Capture the cell that displays the provided text and extract its [x, y] central coordinate. 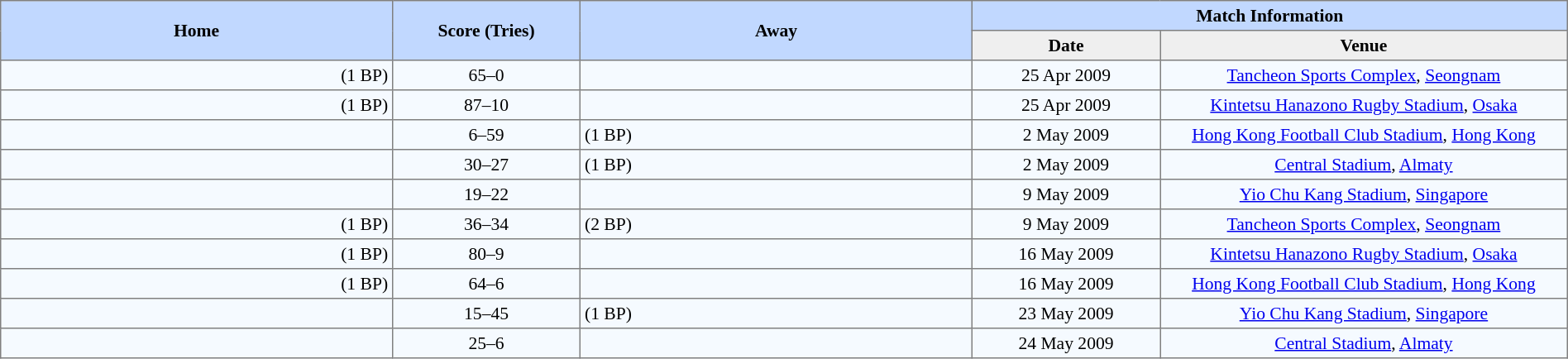
80–9 [486, 254]
Score (Tries) [486, 31]
Date [1065, 45]
Venue [1365, 45]
(2 BP) [777, 224]
65–0 [486, 75]
25–6 [486, 343]
87–10 [486, 105]
64–6 [486, 284]
Home [197, 31]
6–59 [486, 135]
36–34 [486, 224]
24 May 2009 [1065, 343]
23 May 2009 [1065, 314]
15–45 [486, 314]
30–27 [486, 165]
Away [777, 31]
19–22 [486, 194]
Match Information [1269, 16]
